Output the (x, y) coordinate of the center of the cell containing the given text.  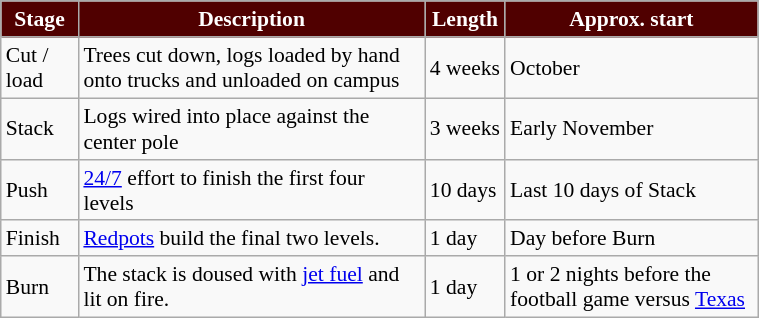
Stage (40, 19)
10 days (465, 190)
4 weeks (465, 68)
October (632, 68)
Day before Burn (632, 238)
Finish (40, 238)
Approx. start (632, 19)
Cut / load (40, 68)
The stack is doused with jet fuel and lit on fire. (251, 286)
24/7 effort to finish the first four levels (251, 190)
Early November (632, 128)
3 weeks (465, 128)
Burn (40, 286)
Last 10 days of Stack (632, 190)
Description (251, 19)
Trees cut down, logs loaded by hand onto trucks and unloaded on campus (251, 68)
Stack (40, 128)
Length (465, 19)
Push (40, 190)
Redpots build the final two levels. (251, 238)
Logs wired into place against the center pole (251, 128)
1 or 2 nights before the football game versus Texas (632, 286)
